Extract the (X, Y) coordinate from the center of the cell holding the provided text.  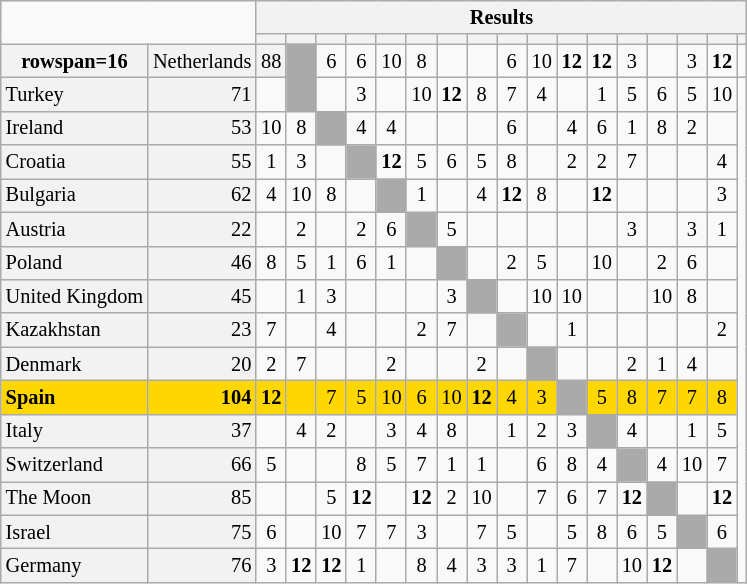
Croatia (74, 162)
Austria (74, 229)
88 (271, 61)
53 (202, 128)
Israel (74, 532)
Bulgaria (74, 195)
66 (202, 465)
Results (501, 17)
20 (202, 364)
The Moon (74, 498)
85 (202, 498)
United Kingdom (74, 296)
Denmark (74, 364)
37 (202, 431)
Ireland (74, 128)
45 (202, 296)
46 (202, 263)
62 (202, 195)
75 (202, 532)
rowspan=16 (74, 61)
Turkey (74, 94)
Italy (74, 431)
71 (202, 94)
Spain (74, 397)
23 (202, 330)
Netherlands (202, 61)
104 (202, 397)
Kazakhstan (74, 330)
Germany (74, 565)
Poland (74, 263)
55 (202, 162)
76 (202, 565)
22 (202, 229)
Switzerland (74, 465)
